Extract the (X, Y) coordinate from the center of the cell holding the provided text.  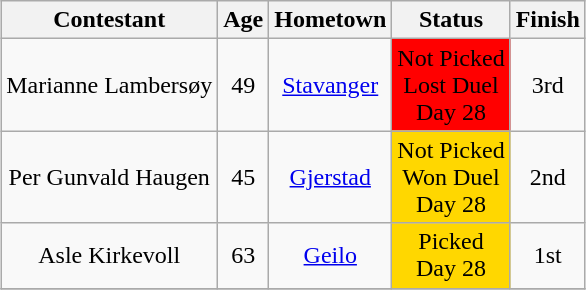
Geilo (330, 256)
Not PickedWon DuelDay 28 (451, 177)
Per Gunvald Haugen (110, 177)
Not PickedLost DuelDay 28 (451, 85)
Hometown (330, 20)
Status (451, 20)
Contestant (110, 20)
2nd (548, 177)
Asle Kirkevoll (110, 256)
Finish (548, 20)
45 (244, 177)
49 (244, 85)
Stavanger (330, 85)
Age (244, 20)
PickedDay 28 (451, 256)
63 (244, 256)
1st (548, 256)
3rd (548, 85)
Gjerstad (330, 177)
Marianne Lambersøy (110, 85)
